Scan for the cell matching the given text and deliver its (X, Y) coordinate at center. 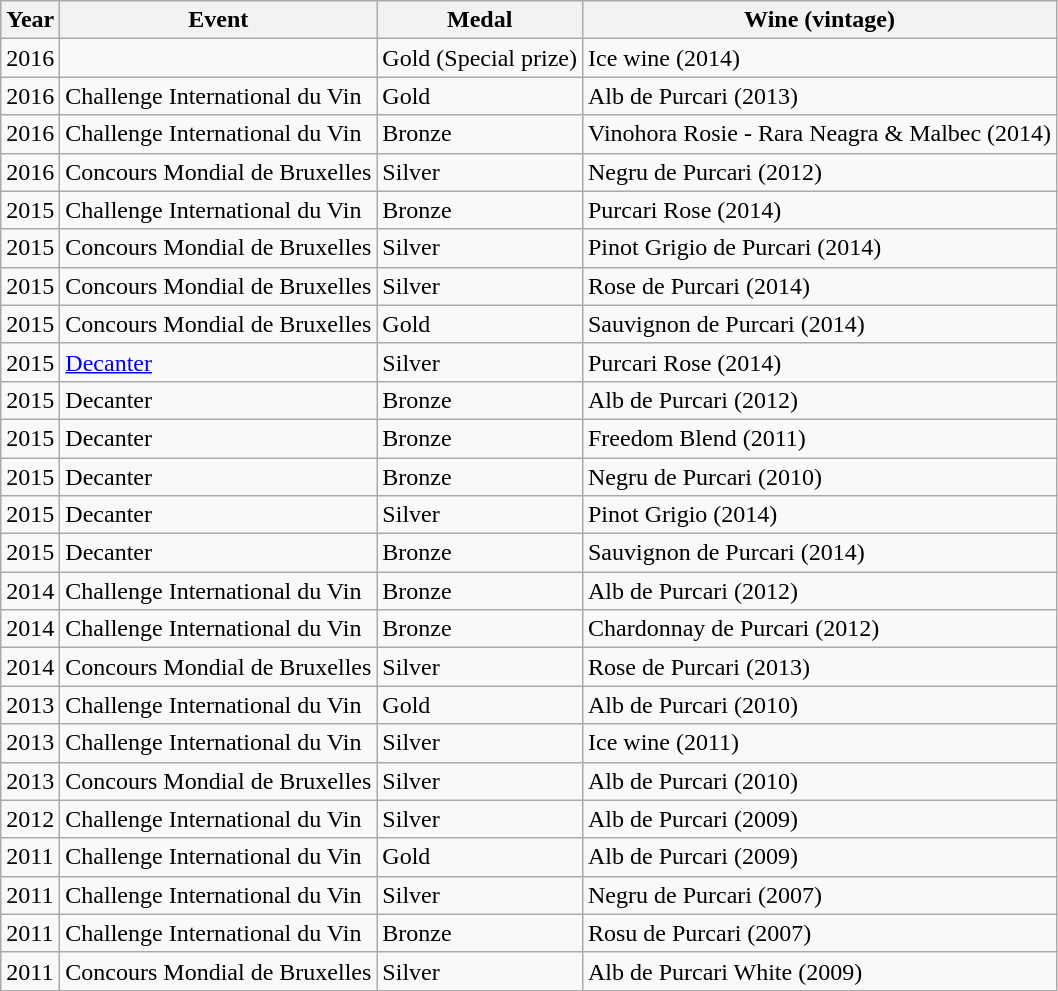
Rose de Purcari (2013) (819, 667)
Ice wine (2014) (819, 58)
Gold (Special prize) (480, 58)
Wine (vintage) (819, 20)
Pinot Grigio de Purcari (2014) (819, 248)
Medal (480, 20)
Negru de Purcari (2012) (819, 172)
2012 (30, 819)
Year (30, 20)
Negru de Purcari (2010) (819, 477)
Ice wine (2011) (819, 743)
Negru de Purcari (2007) (819, 895)
Chardonnay de Purcari (2012) (819, 629)
Rose de Purcari (2014) (819, 286)
Alb de Purcari White (2009) (819, 971)
Rosu de Purcari (2007) (819, 933)
Pinot Grigio (2014) (819, 515)
Vinohora Rosie - Rara Neagra & Malbec (2014) (819, 134)
Alb de Purcari (2013) (819, 96)
Event (218, 20)
Freedom Blend (2011) (819, 438)
